Determine the [x, y] coordinate at the center of the cell enclosing the given text.  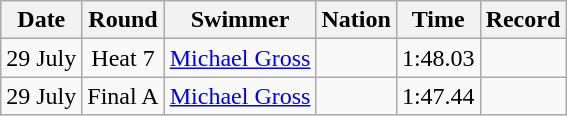
Swimmer [240, 20]
Time [438, 20]
Date [42, 20]
Final A [123, 96]
1:48.03 [438, 58]
Record [523, 20]
Round [123, 20]
Heat 7 [123, 58]
Nation [356, 20]
1:47.44 [438, 96]
